Scan for the cell matching the given text and deliver its (x, y) coordinate at center. 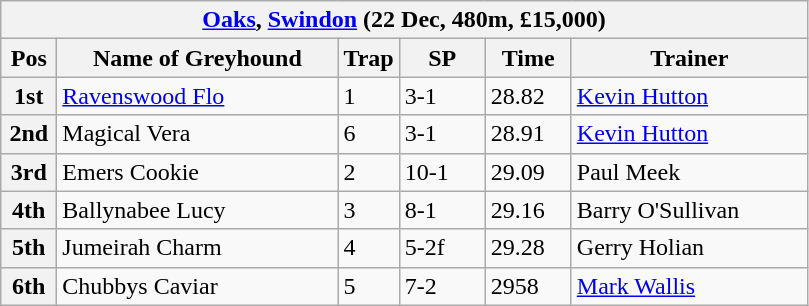
5-2f (442, 248)
2958 (528, 286)
4 (368, 248)
7-2 (442, 286)
SP (442, 58)
Name of Greyhound (198, 58)
3rd (29, 172)
Magical Vera (198, 134)
6 (368, 134)
2nd (29, 134)
Emers Cookie (198, 172)
Trainer (689, 58)
Paul Meek (689, 172)
Pos (29, 58)
29.28 (528, 248)
28.82 (528, 96)
Gerry Holian (689, 248)
Jumeirah Charm (198, 248)
Mark Wallis (689, 286)
Barry O'Sullivan (689, 210)
10-1 (442, 172)
Time (528, 58)
6th (29, 286)
29.09 (528, 172)
5th (29, 248)
2 (368, 172)
3 (368, 210)
4th (29, 210)
1st (29, 96)
28.91 (528, 134)
1 (368, 96)
Ballynabee Lucy (198, 210)
5 (368, 286)
Oaks, Swindon (22 Dec, 480m, £15,000) (404, 20)
29.16 (528, 210)
Trap (368, 58)
Chubbys Caviar (198, 286)
8-1 (442, 210)
Ravenswood Flo (198, 96)
